Output the [X, Y] coordinate of the center of the cell containing the given text.  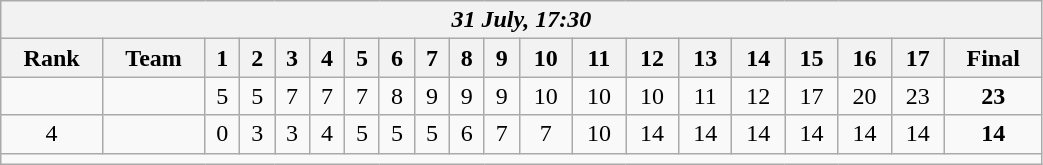
Team [153, 58]
20 [864, 96]
31 July, 17:30 [522, 20]
16 [864, 58]
Rank [52, 58]
2 [258, 58]
15 [812, 58]
1 [222, 58]
0 [222, 134]
Final [993, 58]
13 [706, 58]
